Extract the (X, Y) coordinate from the center of the cell holding the provided text.  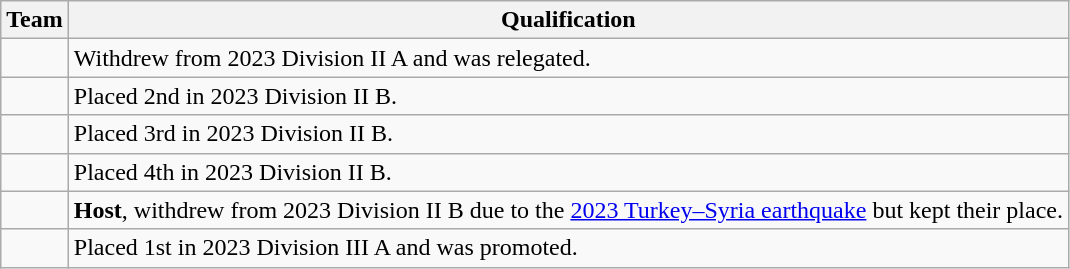
Qualification (568, 20)
Host, withdrew from 2023 Division II B due to the 2023 Turkey–Syria earthquake but kept their place. (568, 210)
Placed 1st in 2023 Division III A and was promoted. (568, 248)
Placed 2nd in 2023 Division II B. (568, 96)
Placed 3rd in 2023 Division II B. (568, 134)
Withdrew from 2023 Division II A and was relegated. (568, 58)
Team (35, 20)
Placed 4th in 2023 Division II B. (568, 172)
